Find where the given text appears and provide that cell's center as [X, Y] coordinate. 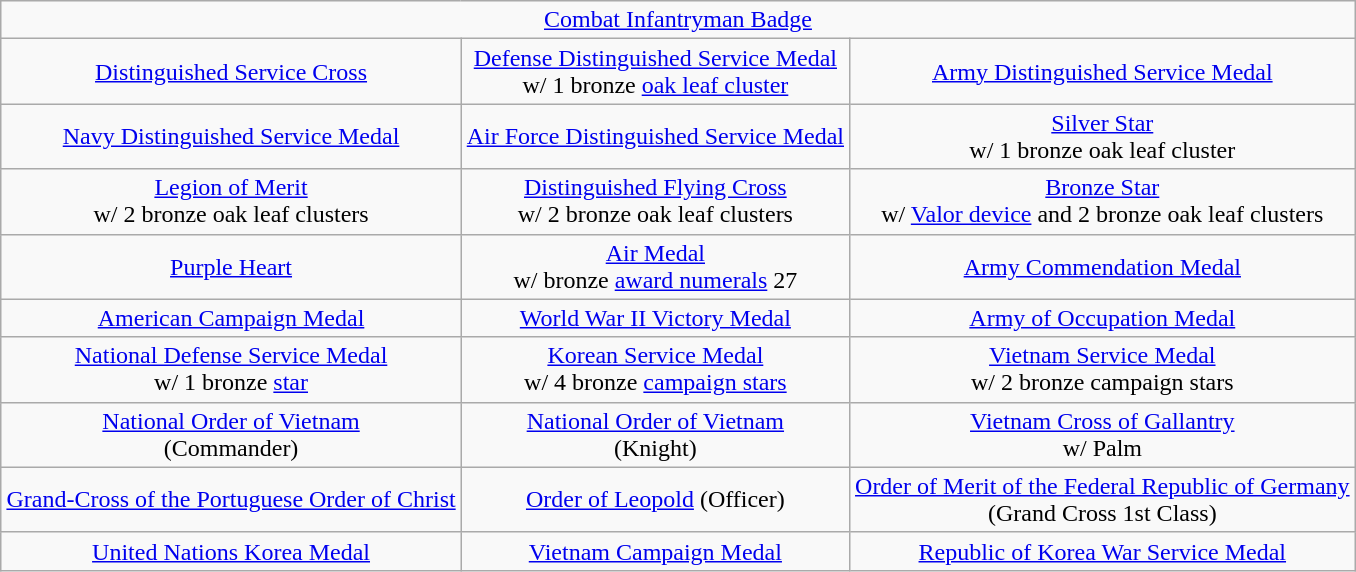
Air Force Distinguished Service Medal [655, 136]
Army Commendation Medal [1103, 266]
Korean Service Medalw/ 4 bronze campaign stars [655, 370]
Distinguished Flying Crossw/ 2 bronze oak leaf clusters [655, 202]
World War II Victory Medal [655, 318]
Silver Starw/ 1 bronze oak leaf cluster [1103, 136]
Army Distinguished Service Medal [1103, 72]
Purple Heart [231, 266]
National Order of Vietnam(Knight) [655, 434]
Vietnam Cross of Gallantryw/ Palm [1103, 434]
Army of Occupation Medal [1103, 318]
Order of Merit of the Federal Republic of Germany (Grand Cross 1st Class) [1103, 500]
Bronze Starw/ Valor device and 2 bronze oak leaf clusters [1103, 202]
Legion of Meritw/ 2 bronze oak leaf clusters [231, 202]
National Defense Service Medalw/ 1 bronze star [231, 370]
Defense Distinguished Service Medalw/ 1 bronze oak leaf cluster [655, 72]
Air Medalw/ bronze award numerals 27 [655, 266]
Navy Distinguished Service Medal [231, 136]
Combat Infantryman Badge [678, 20]
National Order of Vietnam(Commander) [231, 434]
Vietnam Campaign Medal [655, 551]
United Nations Korea Medal [231, 551]
Vietnam Service Medalw/ 2 bronze campaign stars [1103, 370]
Grand-Cross of the Portuguese Order of Christ [231, 500]
American Campaign Medal [231, 318]
Order of Leopold (Officer) [655, 500]
Republic of Korea War Service Medal [1103, 551]
Distinguished Service Cross [231, 72]
